Capture the cell that displays the provided text and extract its (x, y) central coordinate. 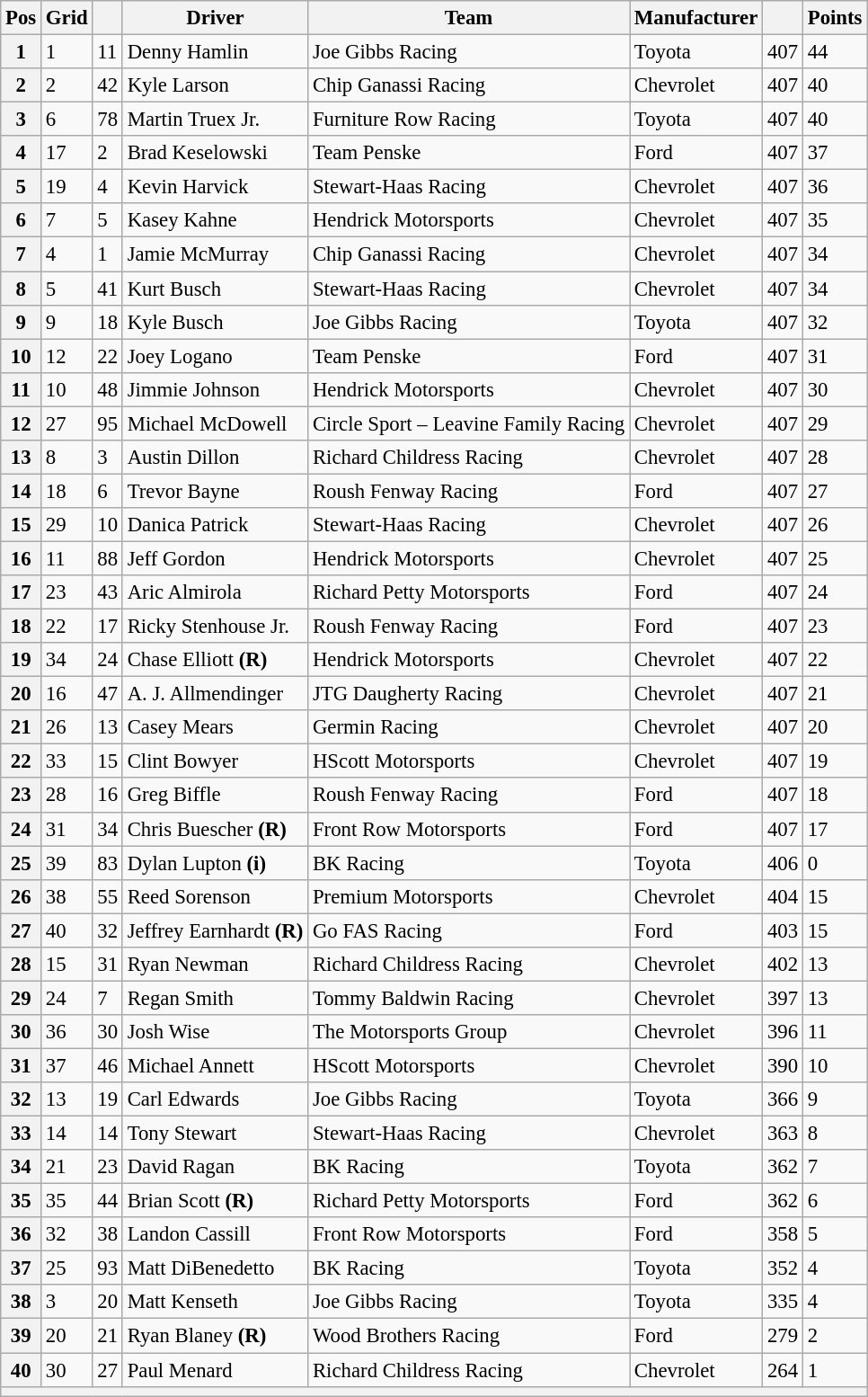
Danica Patrick (215, 525)
Points (834, 18)
Josh Wise (215, 1032)
Tommy Baldwin Racing (469, 998)
Kasey Kahne (215, 220)
402 (784, 965)
406 (784, 863)
Jeffrey Earnhardt (R) (215, 930)
Circle Sport – Leavine Family Racing (469, 423)
Pos (22, 18)
Austin Dillon (215, 458)
Kevin Harvick (215, 187)
Jimmie Johnson (215, 389)
Brian Scott (R) (215, 1201)
390 (784, 1065)
Matt DiBenedetto (215, 1268)
47 (108, 694)
Michael McDowell (215, 423)
396 (784, 1032)
JTG Daugherty Racing (469, 694)
Premium Motorsports (469, 896)
Dylan Lupton (i) (215, 863)
Furniture Row Racing (469, 120)
279 (784, 1336)
Go FAS Racing (469, 930)
Chase Elliott (R) (215, 660)
A. J. Allmendinger (215, 694)
403 (784, 930)
David Ragan (215, 1167)
48 (108, 389)
The Motorsports Group (469, 1032)
78 (108, 120)
Brad Keselowski (215, 153)
Tony Stewart (215, 1134)
Trevor Bayne (215, 491)
0 (834, 863)
Joey Logano (215, 356)
Germin Racing (469, 727)
335 (784, 1303)
Chris Buescher (R) (215, 829)
Manufacturer (696, 18)
352 (784, 1268)
88 (108, 558)
366 (784, 1099)
Carl Edwards (215, 1099)
Landon Cassill (215, 1234)
404 (784, 896)
Regan Smith (215, 998)
Paul Menard (215, 1370)
358 (784, 1234)
41 (108, 289)
397 (784, 998)
Ricky Stenhouse Jr. (215, 627)
Clint Bowyer (215, 761)
Reed Sorenson (215, 896)
Kyle Busch (215, 322)
Martin Truex Jr. (215, 120)
264 (784, 1370)
Matt Kenseth (215, 1303)
Jeff Gordon (215, 558)
95 (108, 423)
Kurt Busch (215, 289)
Aric Almirola (215, 592)
Ryan Newman (215, 965)
Grid (66, 18)
Ryan Blaney (R) (215, 1336)
Jamie McMurray (215, 254)
43 (108, 592)
363 (784, 1134)
55 (108, 896)
46 (108, 1065)
Denny Hamlin (215, 52)
93 (108, 1268)
Driver (215, 18)
Team (469, 18)
Kyle Larson (215, 85)
Casey Mears (215, 727)
Wood Brothers Racing (469, 1336)
42 (108, 85)
Michael Annett (215, 1065)
83 (108, 863)
Greg Biffle (215, 796)
